Scan for the cell matching the given text and deliver its (X, Y) coordinate at center. 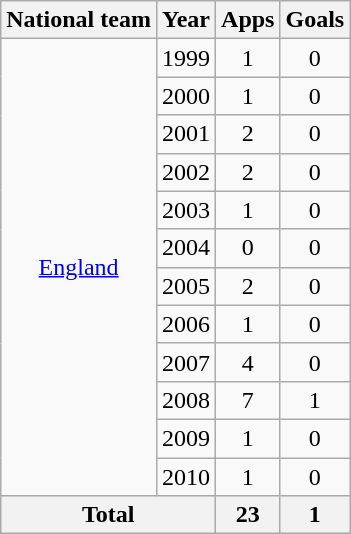
2005 (186, 286)
7 (248, 400)
2007 (186, 362)
Apps (248, 20)
National team (79, 20)
Total (108, 515)
2002 (186, 172)
2006 (186, 324)
23 (248, 515)
2003 (186, 210)
England (79, 268)
2008 (186, 400)
2004 (186, 248)
Year (186, 20)
1999 (186, 58)
2009 (186, 438)
Goals (315, 20)
4 (248, 362)
2010 (186, 477)
2000 (186, 96)
2001 (186, 134)
